Identify which cell holds the provided text, then report its (x, y) central coordinate. 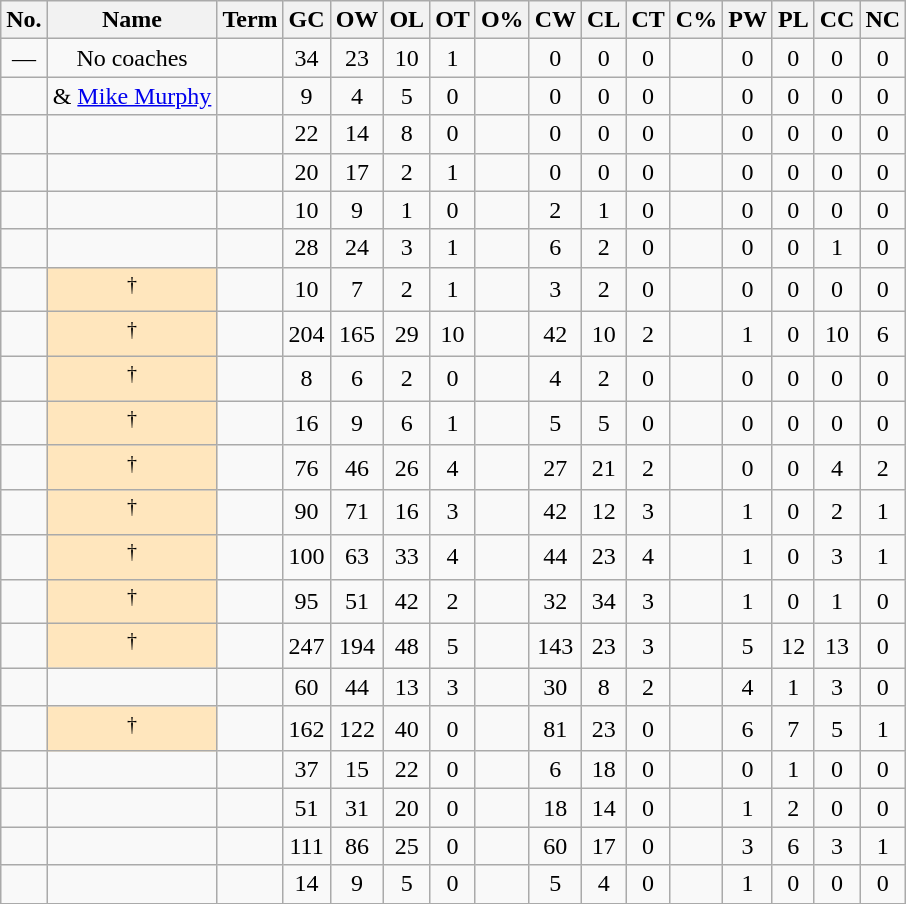
90 (306, 512)
— (24, 58)
81 (555, 728)
CW (555, 20)
247 (306, 646)
100 (306, 558)
OL (407, 20)
No coaches (132, 58)
15 (357, 770)
194 (357, 646)
O% (502, 20)
CL (604, 20)
71 (357, 512)
30 (555, 687)
OT (453, 20)
143 (555, 646)
37 (306, 770)
48 (407, 646)
28 (306, 248)
63 (357, 558)
Term (250, 20)
No. (24, 20)
OW (357, 20)
40 (407, 728)
C% (696, 20)
31 (357, 808)
PW (748, 20)
29 (407, 334)
Name (132, 20)
46 (357, 468)
CT (648, 20)
& Mike Murphy (132, 96)
165 (357, 334)
95 (306, 602)
27 (555, 468)
111 (306, 846)
25 (407, 846)
GC (306, 20)
204 (306, 334)
76 (306, 468)
PL (793, 20)
32 (555, 602)
21 (604, 468)
24 (357, 248)
86 (357, 846)
26 (407, 468)
122 (357, 728)
162 (306, 728)
NC (883, 20)
CC (837, 20)
33 (407, 558)
